Identify which cell holds the provided text, then report its (x, y) central coordinate. 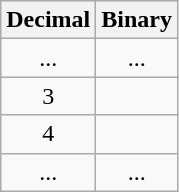
4 (48, 134)
Binary (137, 20)
Decimal (48, 20)
3 (48, 96)
